Search for the cell housing the specified text and yield its [x, y] center coordinate. 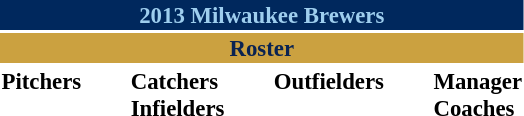
2013 Milwaukee Brewers [262, 15]
Roster [262, 48]
